Output the (X, Y) coordinate of the center of the cell containing the given text.  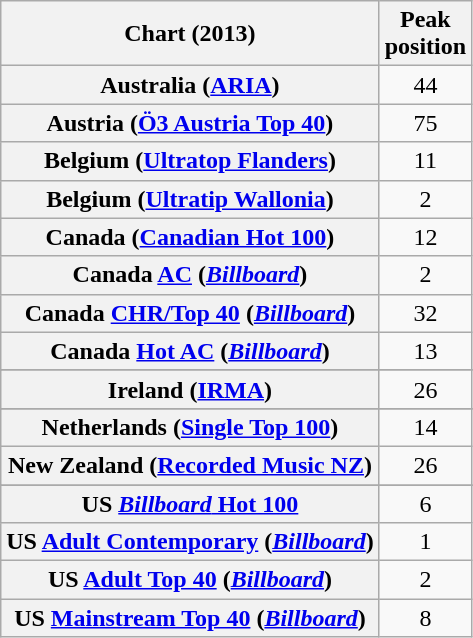
Ireland (IRMA) (190, 389)
Belgium (Ultratip Wallonia) (190, 199)
Australia (ARIA) (190, 85)
Netherlands (Single Top 100) (190, 427)
14 (425, 427)
Austria (Ö3 Austria Top 40) (190, 123)
75 (425, 123)
Canada AC (Billboard) (190, 275)
Canada Hot AC (Billboard) (190, 351)
Chart (2013) (190, 34)
Belgium (Ultratop Flanders) (190, 161)
44 (425, 85)
6 (425, 503)
US Mainstream Top 40 (Billboard) (190, 618)
1 (425, 542)
12 (425, 237)
US Adult Top 40 (Billboard) (190, 580)
8 (425, 618)
US Adult Contemporary (Billboard) (190, 542)
Canada (Canadian Hot 100) (190, 237)
US Billboard Hot 100 (190, 503)
32 (425, 313)
11 (425, 161)
Peakposition (425, 34)
13 (425, 351)
Canada CHR/Top 40 (Billboard) (190, 313)
New Zealand (Recorded Music NZ) (190, 465)
